Search for the cell housing the specified text and yield its [X, Y] center coordinate. 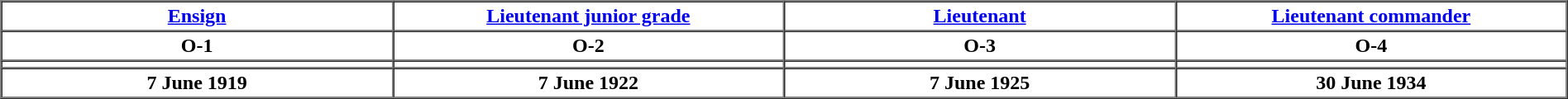
O-3 [979, 46]
Lieutenant commander [1371, 16]
O-1 [197, 46]
30 June 1934 [1371, 82]
Lieutenant junior grade [589, 16]
Ensign [197, 16]
Lieutenant [979, 16]
O-4 [1371, 46]
7 June 1925 [979, 82]
O-2 [589, 46]
7 June 1919 [197, 82]
7 June 1922 [589, 82]
